Determine the [X, Y] coordinate at the center of the cell enclosing the given text.  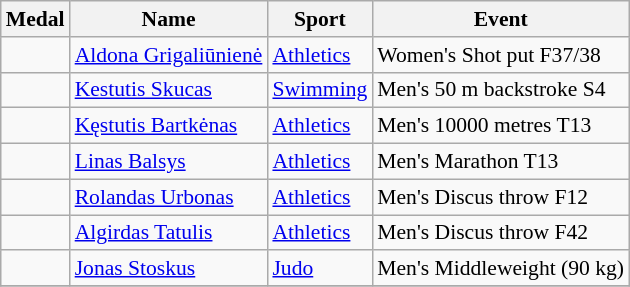
Men's Discus throw F12 [500, 197]
Men's Middleweight (90 kg) [500, 269]
Women's Shot put F37/38 [500, 55]
Jonas Stoskus [169, 269]
Judo [320, 269]
Kęstutis Bartkėnas [169, 126]
Rolandas Urbonas [169, 197]
Men's Discus throw F42 [500, 233]
Algirdas Tatulis [169, 233]
Aldona Grigaliūnienė [169, 55]
Men's 50 m backstroke S4 [500, 90]
Name [169, 19]
Swimming [320, 90]
Kestutis Skucas [169, 90]
Sport [320, 19]
Event [500, 19]
Medal [36, 19]
Men's Marathon T13 [500, 162]
Men's 10000 metres T13 [500, 126]
Linas Balsys [169, 162]
